Determine the (x, y) coordinate at the center of the cell enclosing the given text.  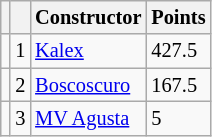
167.5 (178, 85)
Points (178, 17)
427.5 (178, 51)
2 (20, 85)
1 (20, 51)
5 (178, 118)
3 (20, 118)
Boscoscuro (88, 85)
Constructor (88, 17)
Kalex (88, 51)
MV Agusta (88, 118)
